Output the (X, Y) coordinate of the center of the cell containing the given text.  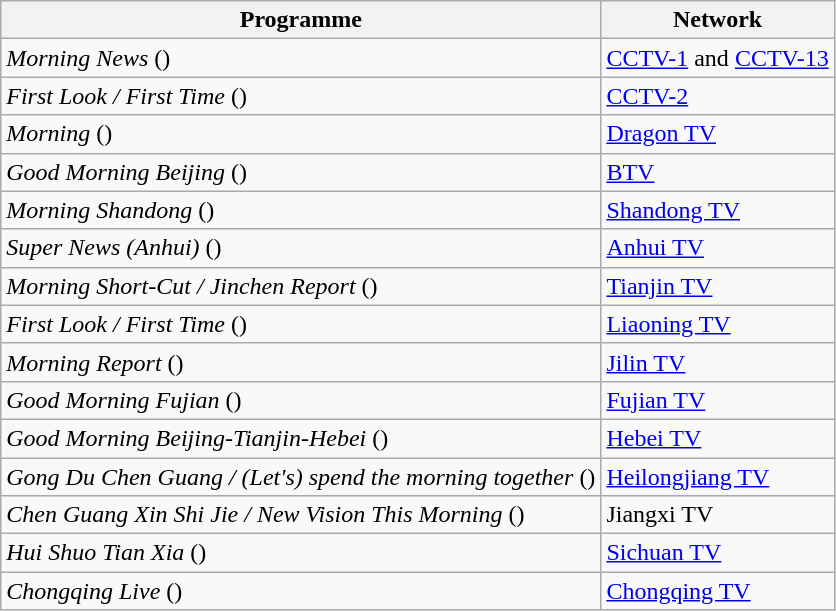
Network (718, 20)
Hui Shuo Tian Xia () (301, 553)
Anhui TV (718, 248)
Morning News () (301, 58)
CCTV-2 (718, 96)
CCTV-1 and CCTV-13 (718, 58)
Sichuan TV (718, 553)
Jiangxi TV (718, 515)
Heilongjiang TV (718, 477)
Morning Report () (301, 362)
Tianjin TV (718, 286)
Good Morning Fujian () (301, 400)
Gong Du Chen Guang / (Let's) spend the morning together () (301, 477)
Morning () (301, 134)
Chongqing TV (718, 591)
Liaoning TV (718, 324)
Morning Shandong () (301, 210)
Good Morning Beijing-Tianjin-Hebei () (301, 438)
BTV (718, 172)
Hebei TV (718, 438)
Chongqing Live () (301, 591)
Chen Guang Xin Shi Jie / New Vision This Morning () (301, 515)
Programme (301, 20)
Shandong TV (718, 210)
Fujian TV (718, 400)
Super News (Anhui) () (301, 248)
Good Morning Beijing () (301, 172)
Morning Short-Cut / Jinchen Report () (301, 286)
Dragon TV (718, 134)
Jilin TV (718, 362)
